Return the [X, Y] coordinate for the center point of the cell that contains the specified text.  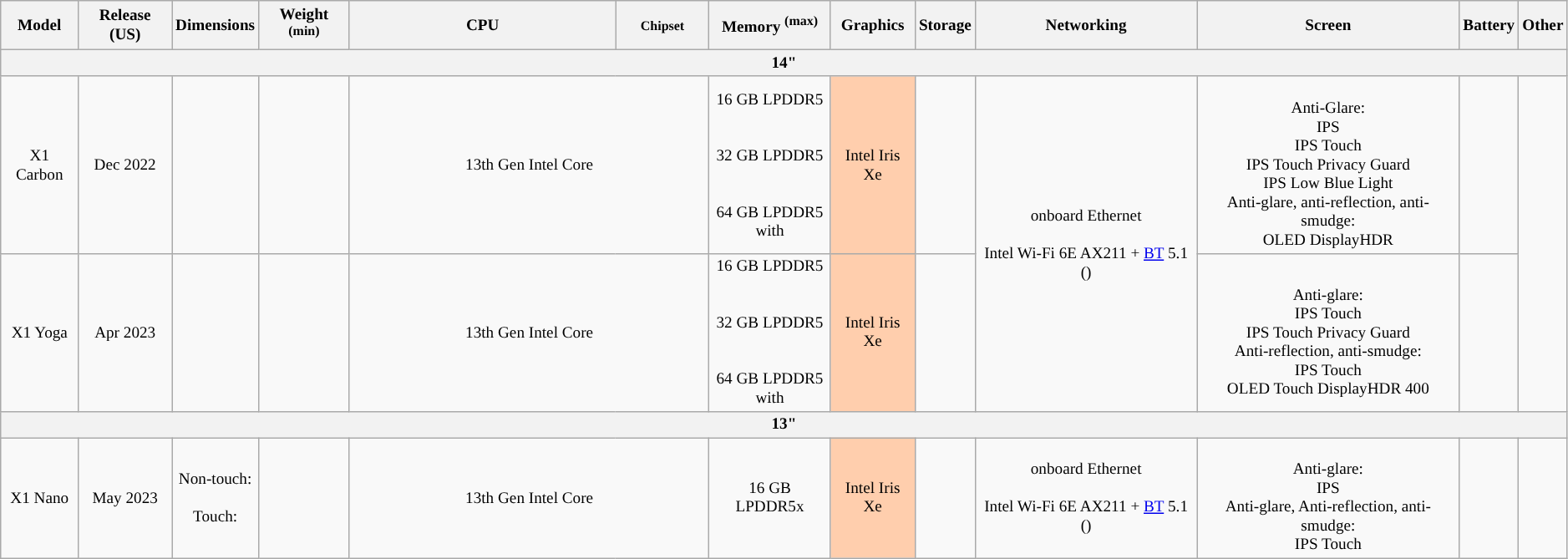
13" [784, 424]
Battery [1489, 25]
Screen [1328, 25]
Chipset [662, 25]
Non-touch: Touch: [216, 498]
CPU [483, 25]
16 GB LPDDR5x [770, 498]
X1 Nano [40, 498]
Storage [945, 25]
Anti-glare: IPS Touch IPS Touch Privacy GuardAnti-reflection, anti-smudge: IPS Touch OLED Touch DisplayHDR 400 [1328, 333]
X1 Carbon [40, 165]
Memory (max) [770, 25]
Dec 2022 [125, 165]
Anti-glare: IPSAnti-glare, Anti-reflection, anti-smudge: IPS Touch [1328, 498]
Graphics [872, 25]
Model [40, 25]
14" [784, 64]
Release (US) [125, 25]
Anti-Glare: IPS IPS Touch IPS Touch Privacy Guard IPS Low Blue LightAnti-glare, anti-reflection, anti-smudge: OLED DisplayHDR [1328, 165]
Dimensions [216, 25]
May 2023 [125, 498]
Weight (min) [304, 25]
Apr 2023 [125, 333]
Networking [1086, 25]
X1 Yoga [40, 333]
Other [1543, 25]
